Detect which cell encompasses the target text, then output its [x, y] center coordinate. 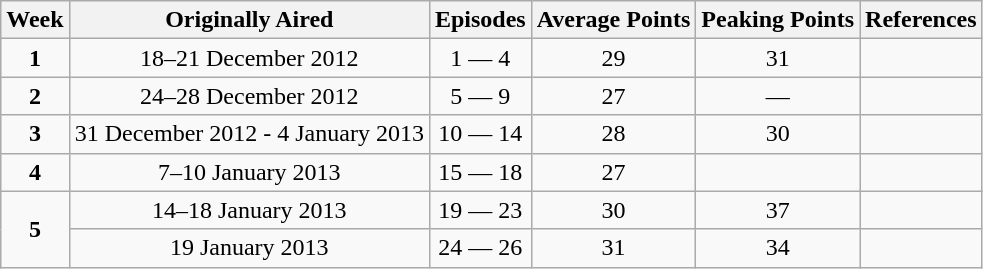
28 [614, 134]
Peaking Points [778, 20]
4 [35, 172]
2 [35, 96]
5 — 9 [480, 96]
7–10 January 2013 [249, 172]
24 — 26 [480, 248]
19 January 2013 [249, 248]
1 [35, 58]
Episodes [480, 20]
31 December 2012 - 4 January 2013 [249, 134]
5 [35, 229]
19 — 23 [480, 210]
15 — 18 [480, 172]
24–28 December 2012 [249, 96]
34 [778, 248]
Average Points [614, 20]
14–18 January 2013 [249, 210]
3 [35, 134]
1 — 4 [480, 58]
Originally Aired [249, 20]
29 [614, 58]
18–21 December 2012 [249, 58]
10 — 14 [480, 134]
— [778, 96]
References [922, 20]
37 [778, 210]
Week [35, 20]
